Detect which cell encompasses the target text, then output its [x, y] center coordinate. 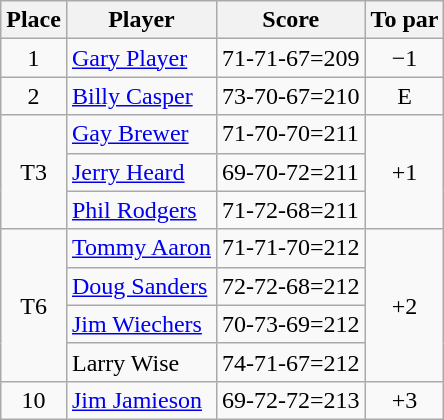
71-71-67=209 [290, 58]
Gary Player [141, 58]
1 [34, 58]
−1 [404, 58]
73-70-67=210 [290, 96]
69-70-72=211 [290, 172]
Player [141, 20]
Jerry Heard [141, 172]
71-72-68=211 [290, 210]
71-71-70=212 [290, 248]
Jim Jamieson [141, 400]
69-72-72=213 [290, 400]
70-73-69=212 [290, 324]
Phil Rodgers [141, 210]
E [404, 96]
Doug Sanders [141, 286]
Score [290, 20]
T3 [34, 172]
T6 [34, 305]
2 [34, 96]
Tommy Aaron [141, 248]
71-70-70=211 [290, 134]
Gay Brewer [141, 134]
74-71-67=212 [290, 362]
72-72-68=212 [290, 286]
+3 [404, 400]
Billy Casper [141, 96]
+1 [404, 172]
10 [34, 400]
To par [404, 20]
Jim Wiechers [141, 324]
+2 [404, 305]
Place [34, 20]
Larry Wise [141, 362]
